Identify which cell holds the provided text, then report its [X, Y] central coordinate. 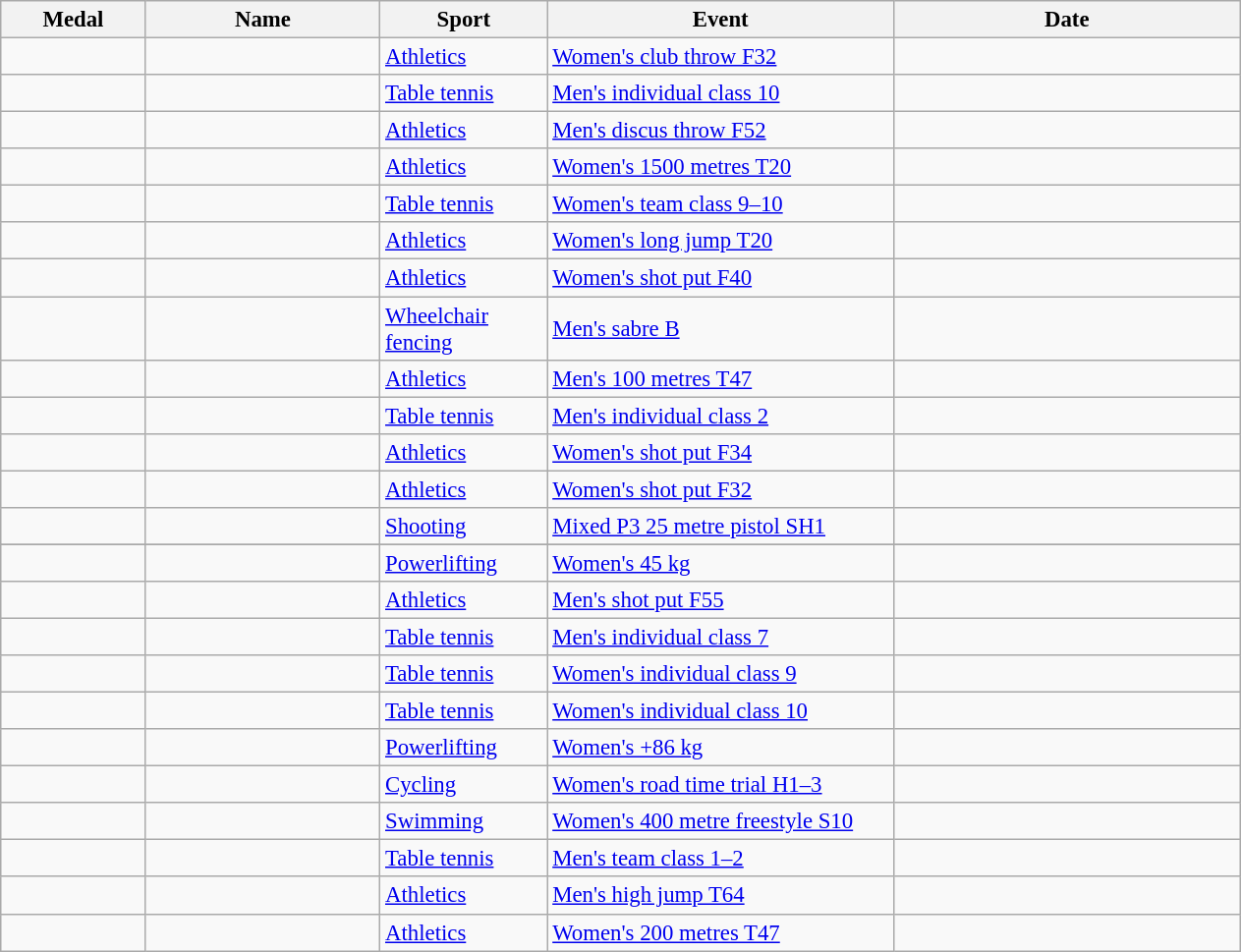
Men's team class 1–2 [721, 859]
Men's shot put F55 [721, 600]
Women's club throw F32 [721, 57]
Women's shot put F40 [721, 278]
Women's long jump T20 [721, 241]
Women's individual class 9 [721, 674]
Mixed P3 25 metre pistol SH1 [721, 527]
Men's high jump T64 [721, 896]
Men's individual class 10 [721, 93]
Swimming [464, 821]
Shooting [464, 527]
Medal [73, 20]
Sport [464, 20]
Women's team class 9–10 [721, 204]
Women's 400 metre freestyle S10 [721, 821]
Name [263, 20]
Women's 1500 metres T20 [721, 167]
Event [721, 20]
Wheelchair fencing [464, 328]
Men's individual class 2 [721, 416]
Men's 100 metres T47 [721, 378]
Women's shot put F34 [721, 452]
Women's 200 metres T47 [721, 932]
Men's individual class 7 [721, 637]
Men's discus throw F52 [721, 131]
Men's sabre B [721, 328]
Women's road time trial H1–3 [721, 785]
Date [1067, 20]
Women's +86 kg [721, 748]
Cycling [464, 785]
Women's shot put F32 [721, 489]
Women's 45 kg [721, 563]
Women's individual class 10 [721, 711]
